Scan for the cell matching the given text and deliver its [X, Y] coordinate at center. 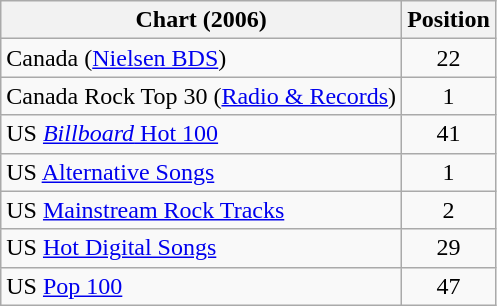
2 [449, 210]
41 [449, 134]
Position [449, 20]
US Billboard Hot 100 [202, 134]
Canada Rock Top 30 (Radio & Records) [202, 96]
US Hot Digital Songs [202, 248]
47 [449, 286]
Chart (2006) [202, 20]
29 [449, 248]
US Mainstream Rock Tracks [202, 210]
US Pop 100 [202, 286]
Canada (Nielsen BDS) [202, 58]
22 [449, 58]
US Alternative Songs [202, 172]
